Detect which cell encompasses the target text, then output its (X, Y) center coordinate. 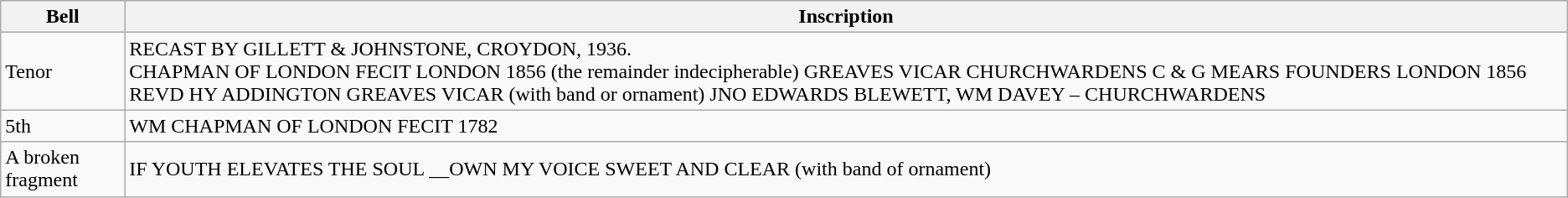
Inscription (846, 17)
Bell (63, 17)
IF YOUTH ELEVATES THE SOUL __OWN MY VOICE SWEET AND CLEAR (with band of ornament) (846, 169)
A broken fragment (63, 169)
Tenor (63, 71)
WM CHAPMAN OF LONDON FECIT 1782 (846, 126)
5th (63, 126)
